Extract the (x, y) coordinate from the center of the cell holding the provided text.  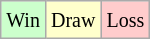
Loss (126, 20)
Draw (72, 20)
Win (24, 20)
